Find where the given text appears and provide that cell's center as [X, Y] coordinate. 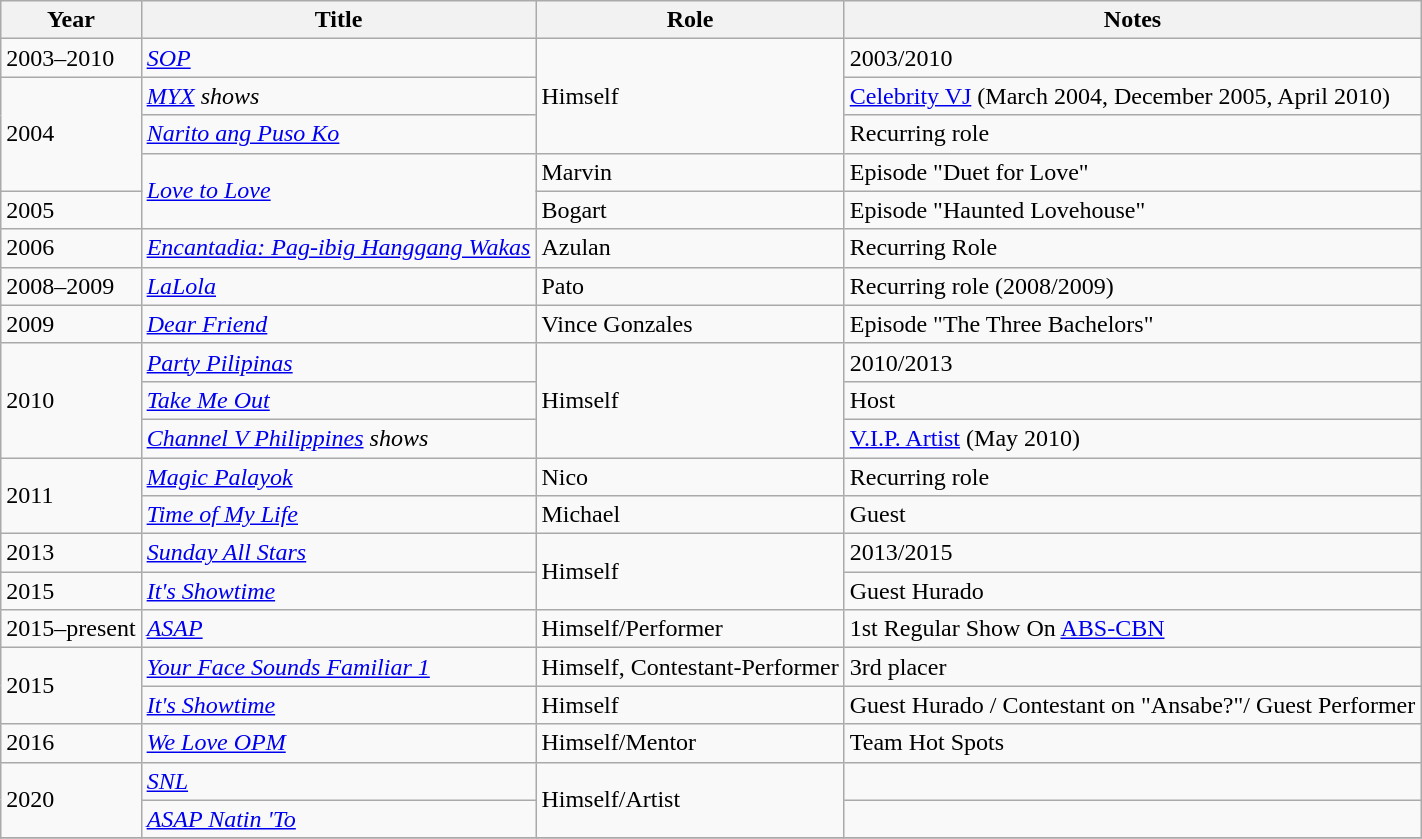
2015–present [71, 629]
Notes [1132, 20]
We Love OPM [338, 743]
Host [1132, 400]
Love to Love [338, 191]
Narito ang Puso Ko [338, 134]
Year [71, 20]
ASAP Natin 'To [338, 819]
Michael [690, 515]
Recurring role (2008/2009) [1132, 286]
2006 [71, 248]
Time of My Life [338, 515]
Marvin [690, 172]
2010/2013 [1132, 362]
2013/2015 [1132, 553]
MYX shows [338, 96]
SNL [338, 781]
Episode "The Three Bachelors" [1132, 324]
Vince Gonzales [690, 324]
2003–2010 [71, 58]
ASAP [338, 629]
Episode "Duet for Love" [1132, 172]
2003/2010 [1132, 58]
1st Regular Show On ABS-CBN [1132, 629]
Title [338, 20]
Magic Palayok [338, 477]
2009 [71, 324]
Encantadia: Pag-ibig Hanggang Wakas [338, 248]
2004 [71, 134]
Himself, Contestant-Performer [690, 667]
Himself/Artist [690, 800]
Party Pilipinas [338, 362]
2010 [71, 400]
LaLola [338, 286]
Guest [1132, 515]
Take Me Out [338, 400]
Bogart [690, 210]
2008–2009 [71, 286]
Celebrity VJ (March 2004, December 2005, April 2010) [1132, 96]
Channel V Philippines shows [338, 438]
Azulan [690, 248]
Sunday All Stars [338, 553]
2013 [71, 553]
Guest Hurado / Contestant on "Ansabe?"/ Guest Performer [1132, 705]
Your Face Sounds Familiar 1 [338, 667]
2016 [71, 743]
Nico [690, 477]
2005 [71, 210]
Role [690, 20]
V.I.P. Artist (May 2010) [1132, 438]
Dear Friend [338, 324]
2020 [71, 800]
Pato [690, 286]
Guest Hurado [1132, 591]
3rd placer [1132, 667]
Recurring Role [1132, 248]
Himself/Mentor [690, 743]
SOP [338, 58]
Episode "Haunted Lovehouse" [1132, 210]
2011 [71, 496]
Himself/Performer [690, 629]
Team Hot Spots [1132, 743]
